For the text-containing cell, return its midpoint in [x, y] coordinate format. 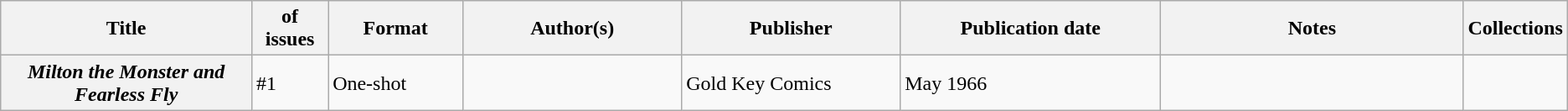
Collections [1515, 29]
#1 [290, 82]
Publisher [791, 29]
One-shot [395, 82]
Format [395, 29]
Title [126, 29]
Publication date [1030, 29]
Gold Key Comics [791, 82]
Notes [1312, 29]
of issues [290, 29]
Milton the Monster and Fearless Fly [126, 82]
May 1966 [1030, 82]
Author(s) [573, 29]
